From the cell containing the given text, extract its center point as (x, y) coordinate. 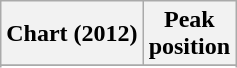
Peakposition (189, 34)
Chart (2012) (72, 34)
